Determine the (x, y) coordinate at the center of the cell enclosing the given text.  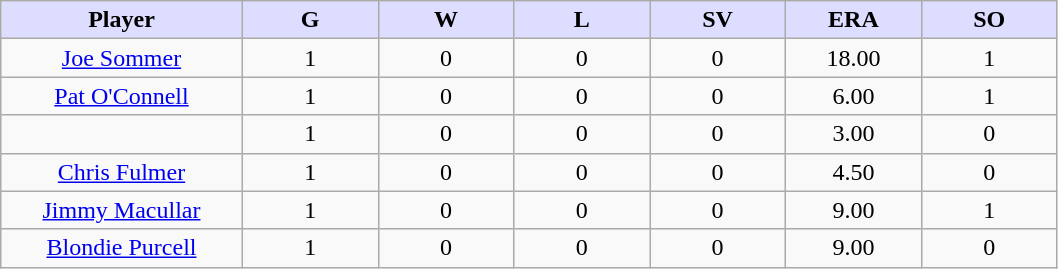
18.00 (854, 58)
6.00 (854, 96)
4.50 (854, 172)
G (310, 20)
Pat O'Connell (122, 96)
Player (122, 20)
L (582, 20)
SV (718, 20)
Jimmy Macullar (122, 210)
Joe Sommer (122, 58)
3.00 (854, 134)
SO (989, 20)
W (446, 20)
Blondie Purcell (122, 248)
ERA (854, 20)
Chris Fulmer (122, 172)
